Return [x, y] of the center of cell containing provided text 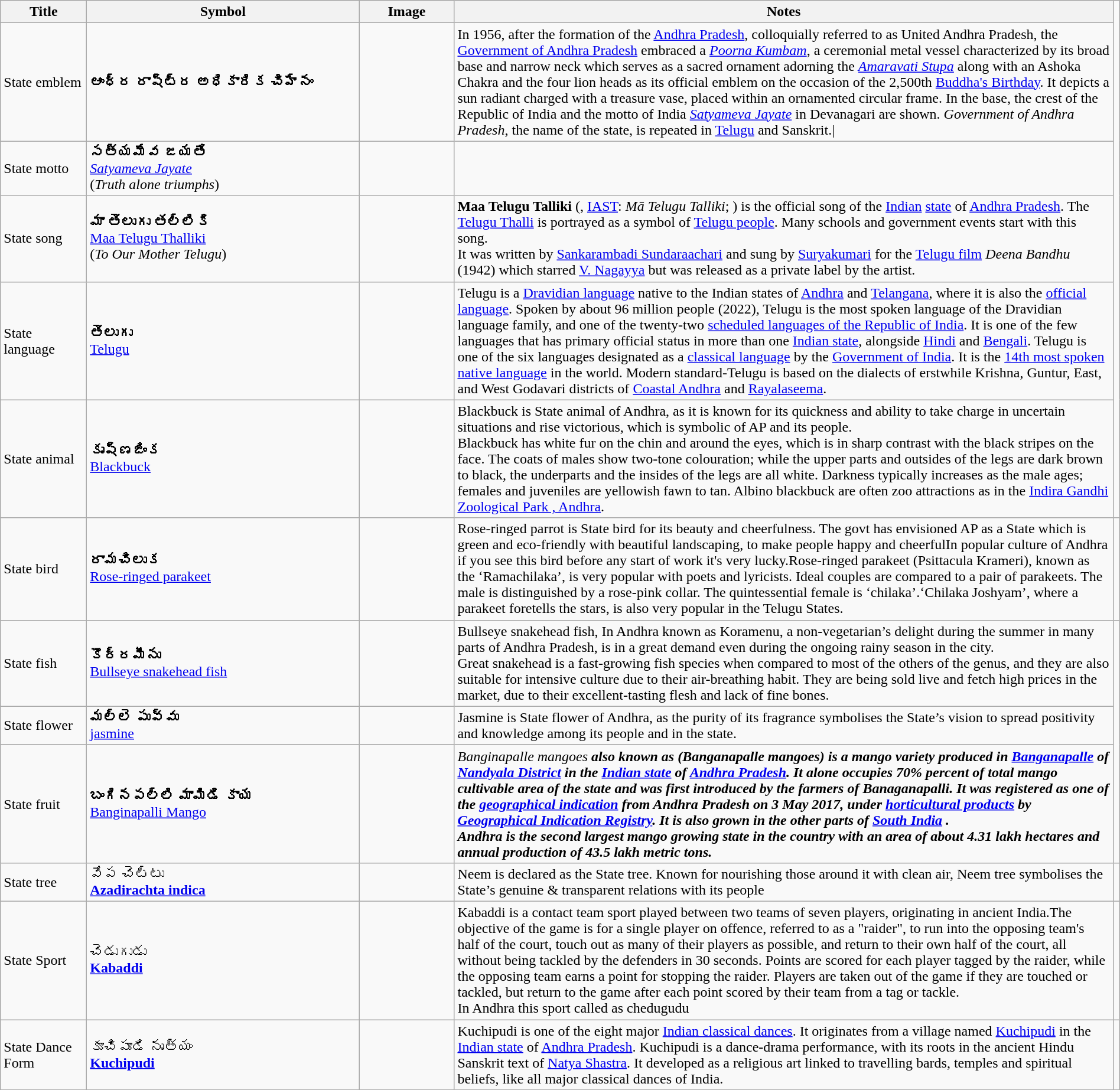
State song [44, 239]
కూచిపూడి నృత్యం Kuchipudi [223, 1055]
State Sport [44, 960]
సత్యమేవ జయతే Satyameva Jayate (Truth alone triumphs) [223, 168]
Image [406, 12]
Notes [783, 12]
Title [44, 12]
మా తెలుగు తల్లికి Maa Telugu Thalliki (To Our Mother Telugu) [223, 239]
State flower [44, 725]
State language [44, 341]
Symbol [223, 12]
State fish [44, 663]
State fruit [44, 804]
State tree [44, 882]
State animal [44, 459]
వేప చెట్టు Azadirachta indica [223, 882]
చెడుగుడు Kabaddi [223, 960]
ఆంధ్ర రాష్ట్ర అధికారిక చిహ్నం [223, 82]
కృష్ణజింకBlackbuck [223, 459]
State emblem [44, 82]
రామచిలుకRose-ringed parakeet [223, 569]
బంగినపల్లి మామిడి కాయBanginapalli Mango [223, 804]
State Dance Form [44, 1055]
తెలుగు Telugu [223, 341]
కొర్రమీనుBullseye snakehead fish [223, 663]
State motto [44, 168]
మల్లె పువ్వుjasmine [223, 725]
State bird [44, 569]
